Identify which cell holds the provided text, then report its (X, Y) central coordinate. 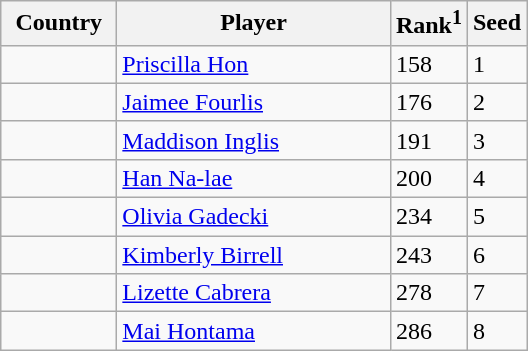
7 (496, 293)
Lizette Cabrera (254, 293)
Mai Hontama (254, 331)
2 (496, 102)
Han Na-lae (254, 178)
158 (428, 64)
Rank1 (428, 24)
Kimberly Birrell (254, 255)
234 (428, 217)
5 (496, 217)
1 (496, 64)
176 (428, 102)
278 (428, 293)
Country (59, 24)
243 (428, 255)
191 (428, 140)
Priscilla Hon (254, 64)
Seed (496, 24)
Jaimee Fourlis (254, 102)
200 (428, 178)
Maddison Inglis (254, 140)
8 (496, 331)
6 (496, 255)
4 (496, 178)
Olivia Gadecki (254, 217)
286 (428, 331)
Player (254, 24)
3 (496, 140)
